For the text-containing cell, return its midpoint in [X, Y] coordinate format. 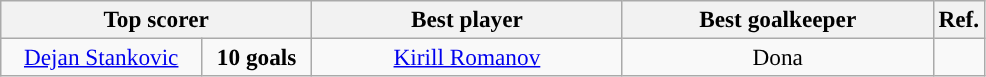
Top scorer [156, 19]
10 goals [257, 57]
Dona [778, 57]
Kirill Romanov [468, 57]
Best player [468, 19]
Ref. [958, 19]
Best goalkeeper [778, 19]
Dejan Stankovic [102, 57]
